Scan for the cell matching the given text and deliver its (x, y) coordinate at center. 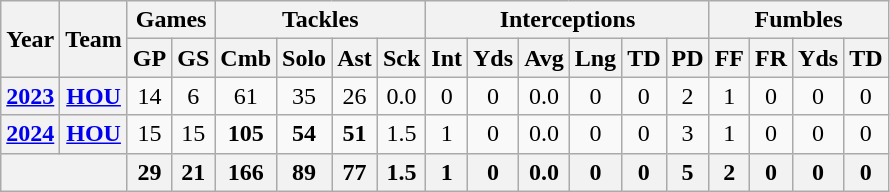
Solo (304, 58)
Games (170, 20)
Int (447, 58)
26 (355, 96)
GP (149, 58)
FF (729, 58)
105 (246, 134)
89 (304, 172)
Year (30, 39)
Fumbles (798, 20)
Sck (401, 58)
51 (355, 134)
54 (304, 134)
Team (94, 39)
166 (246, 172)
Avg (544, 58)
77 (355, 172)
GS (194, 58)
21 (194, 172)
FR (772, 58)
61 (246, 96)
2024 (30, 134)
2023 (30, 96)
35 (304, 96)
5 (688, 172)
Ast (355, 58)
14 (149, 96)
Lng (595, 58)
29 (149, 172)
Cmb (246, 58)
PD (688, 58)
6 (194, 96)
Tackles (320, 20)
3 (688, 134)
Interceptions (568, 20)
